From the cell containing the given text, extract its center point as (x, y) coordinate. 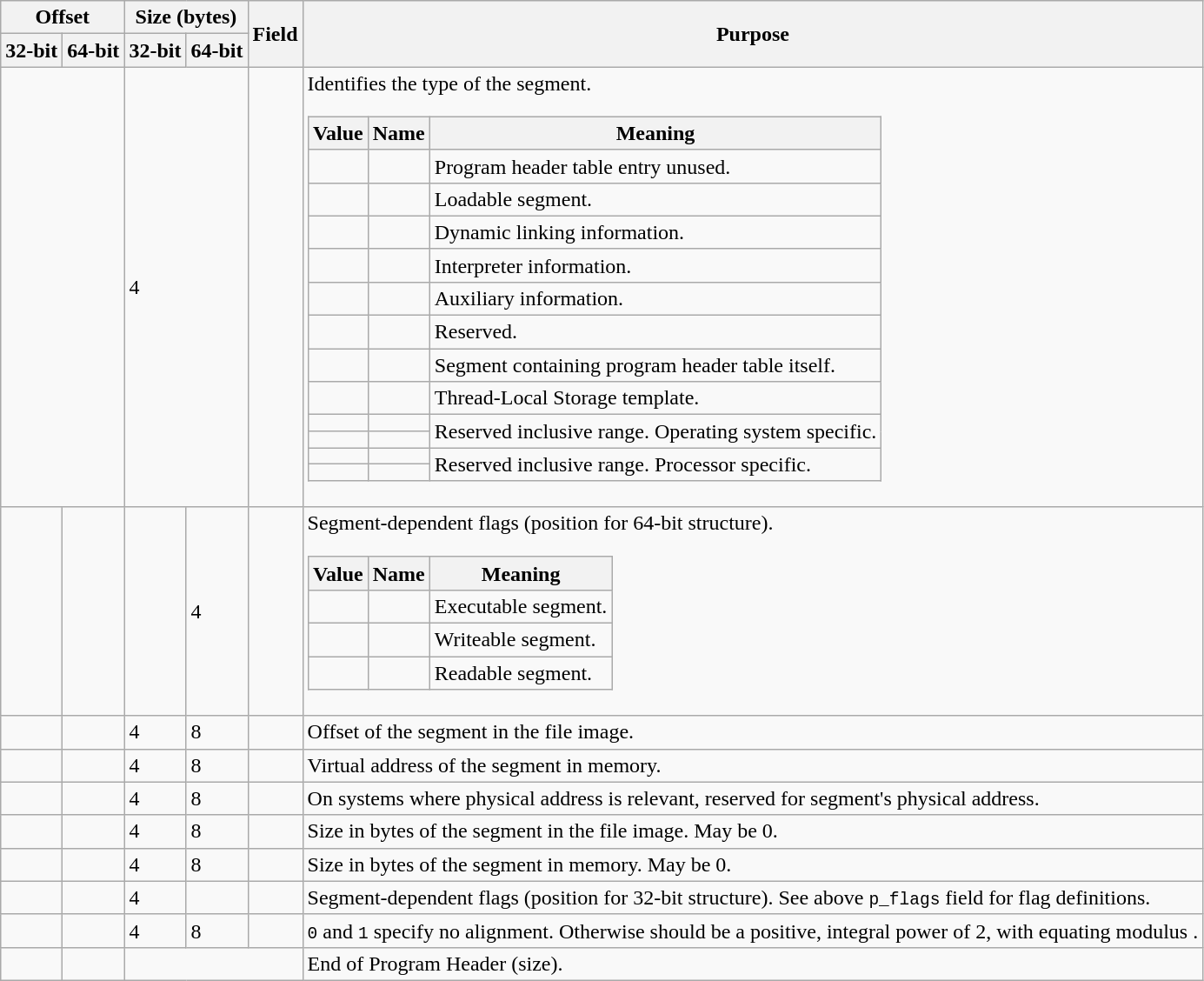
Auxiliary information. (655, 298)
Segment-dependent flags (position for 32-bit structure). See above p_flags field for flag definitions. (753, 898)
End of Program Header (size). (753, 964)
Field (275, 34)
Interpreter information. (655, 265)
Reserved inclusive range. Operating system specific. (655, 431)
Executable segment. (521, 606)
Size (bytes) (186, 17)
Virtual address of the segment in memory. (753, 765)
Size in bytes of the segment in memory. May be 0. (753, 864)
On systems where physical address is relevant, reserved for segment's physical address. (753, 798)
Segment containing program header table itself. (655, 365)
Writeable segment. (521, 640)
Segment-dependent flags (position for 64-bit structure). Value Name Meaning Executable segment. Writeable segment. Readable segment. (753, 611)
Thread-Local Storage template. (655, 398)
0 and 1 specify no alignment. Otherwise should be a positive, integral power of 2, with equating modulus . (753, 931)
Size in bytes of the segment in the file image. May be 0. (753, 831)
Dynamic linking information. (655, 232)
Readable segment. (521, 673)
Program header table entry unused. (655, 166)
Offset of the segment in the file image. (753, 732)
Purpose (753, 34)
Reserved. (655, 332)
Loadable segment. (655, 199)
Reserved inclusive range. Processor specific. (655, 464)
Offset (63, 17)
